Find where the given text appears and provide that cell's center as (x, y) coordinate. 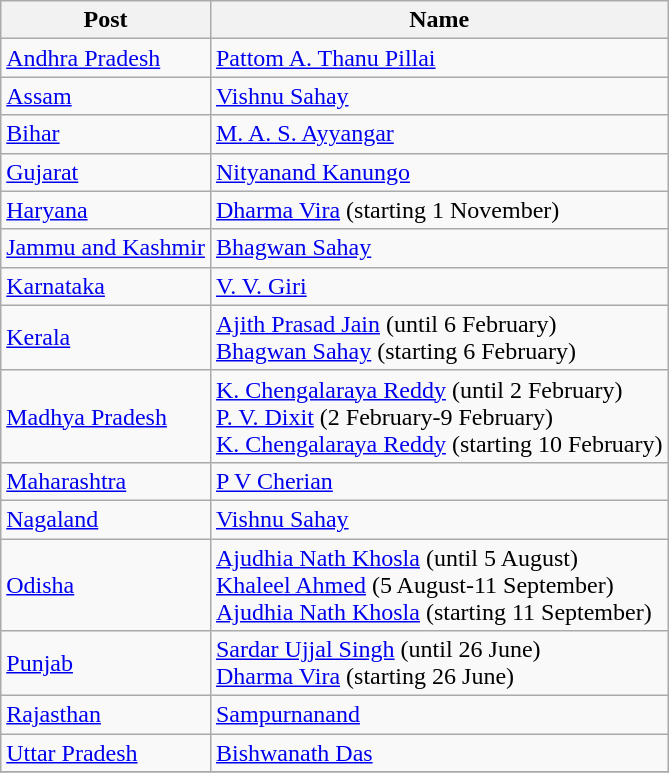
K. Chengalaraya Reddy (until 2 February)P. V. Dixit (2 February-9 February)K. Chengalaraya Reddy (starting 10 February) (439, 416)
Nityanand Kanungo (439, 172)
Karnataka (106, 286)
Rajasthan (106, 715)
Maharashtra (106, 481)
Ajudhia Nath Khosla (until 5 August)Khaleel Ahmed (5 August-11 September)Ajudhia Nath Khosla (starting 11 September) (439, 584)
Nagaland (106, 519)
Madhya Pradesh (106, 416)
Haryana (106, 210)
Sampurnanand (439, 715)
M. A. S. Ayyangar (439, 134)
Name (439, 20)
P V Cherian (439, 481)
Dharma Vira (starting 1 November) (439, 210)
Punjab (106, 664)
Gujarat (106, 172)
Post (106, 20)
Ajith Prasad Jain (until 6 February)Bhagwan Sahay (starting 6 February) (439, 338)
Assam (106, 96)
Bihar (106, 134)
Sardar Ujjal Singh (until 26 June)Dharma Vira (starting 26 June) (439, 664)
Andhra Pradesh (106, 58)
Uttar Pradesh (106, 753)
Pattom A. Thanu Pillai (439, 58)
Bishwanath Das (439, 753)
Jammu and Kashmir (106, 248)
Kerala (106, 338)
V. V. Giri (439, 286)
Bhagwan Sahay (439, 248)
Odisha (106, 584)
